Pinpoint the cell where the given text exists, returning its [X, Y] midpoint coordinate. 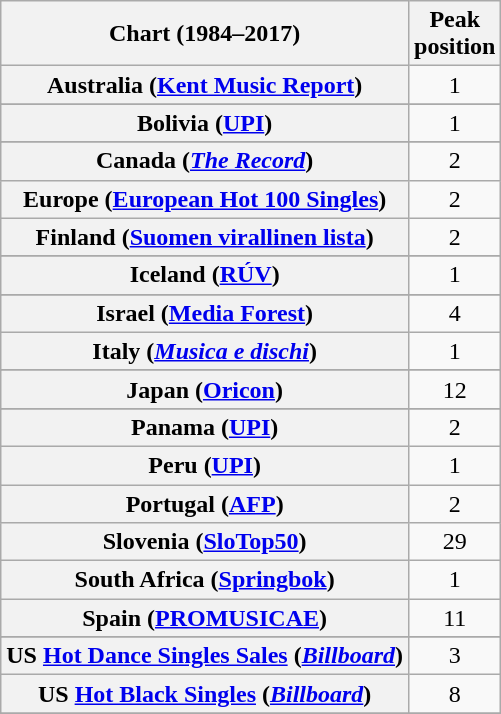
8 [455, 694]
29 [455, 542]
Slovenia (SloTop50) [205, 542]
Italy (Musica e dischi) [205, 351]
12 [455, 389]
Panama (UPI) [205, 427]
Chart (1984–2017) [205, 34]
Israel (Media Forest) [205, 313]
US Hot Dance Singles Sales (Billboard) [205, 656]
11 [455, 618]
South Africa (Springbok) [205, 580]
3 [455, 656]
Australia (Kent Music Report) [205, 85]
Japan (Oricon) [205, 389]
4 [455, 313]
Europe (European Hot 100 Singles) [205, 199]
Bolivia (UPI) [205, 123]
Spain (PROMUSICAE) [205, 618]
Portugal (AFP) [205, 503]
Peru (UPI) [205, 465]
US Hot Black Singles (Billboard) [205, 694]
Finland (Suomen virallinen lista) [205, 237]
Canada (The Record) [205, 161]
Peakposition [455, 34]
Iceland (RÚV) [205, 275]
